Capture the cell that displays the provided text and extract its (X, Y) central coordinate. 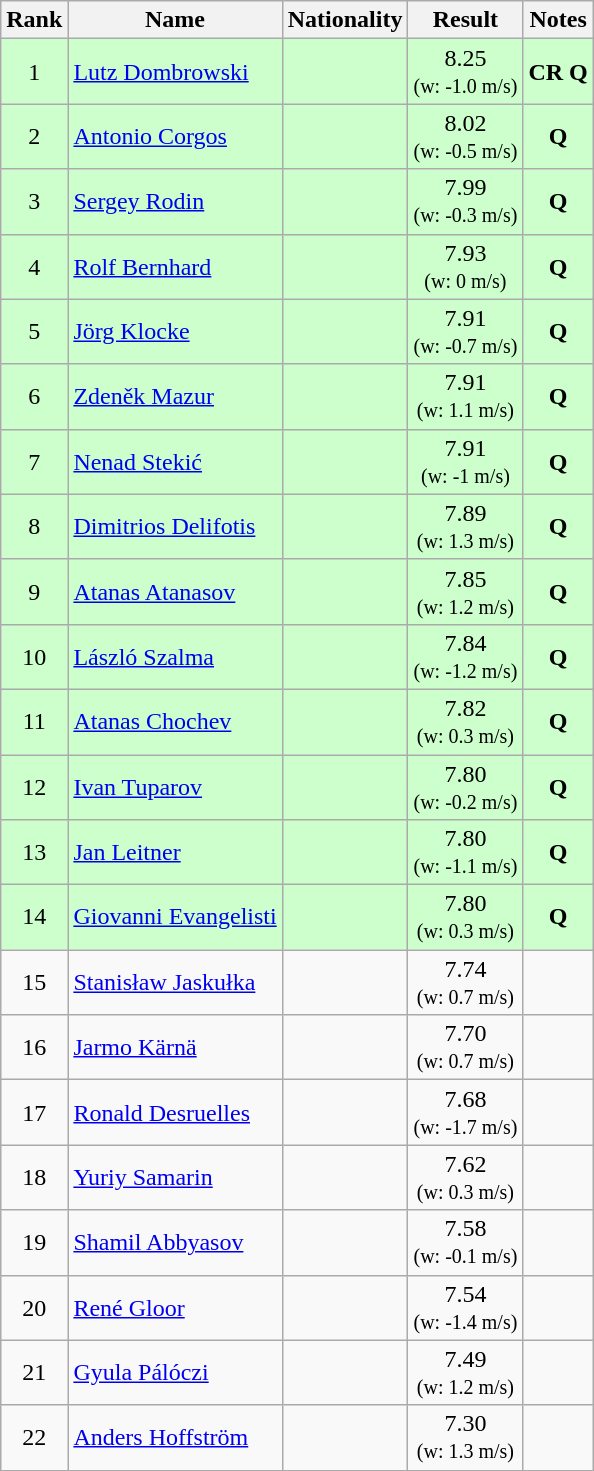
7.30(w: 1.3 m/s) (466, 1438)
László Szalma (175, 656)
7.80(w: -1.1 m/s) (466, 852)
8 (34, 526)
Name (175, 20)
7.68(w: -1.7 m/s) (466, 1112)
8.25(w: -1.0 m/s) (466, 72)
Jörg Klocke (175, 332)
7.89(w: 1.3 m/s) (466, 526)
8.02(w: -0.5 m/s) (466, 136)
CR Q (558, 72)
Ivan Tuparov (175, 786)
17 (34, 1112)
7.91(w: -1 m/s) (466, 462)
Jarmo Kärnä (175, 1048)
19 (34, 1242)
Ronald Desruelles (175, 1112)
Lutz Dombrowski (175, 72)
7.70(w: 0.7 m/s) (466, 1048)
Sergey Rodin (175, 202)
Shamil Abbyasov (175, 1242)
7.84(w: -1.2 m/s) (466, 656)
4 (34, 266)
15 (34, 982)
14 (34, 918)
Nationality (345, 20)
13 (34, 852)
10 (34, 656)
3 (34, 202)
7.80(w: -0.2 m/s) (466, 786)
Dimitrios Delifotis (175, 526)
Jan Leitner (175, 852)
René Gloor (175, 1308)
7.82(w: 0.3 m/s) (466, 722)
7.85(w: 1.2 m/s) (466, 592)
7 (34, 462)
20 (34, 1308)
Atanas Chochev (175, 722)
12 (34, 786)
9 (34, 592)
Rank (34, 20)
Atanas Atanasov (175, 592)
18 (34, 1178)
7.99(w: -0.3 m/s) (466, 202)
7.58(w: -0.1 m/s) (466, 1242)
7.91(w: -0.7 m/s) (466, 332)
Nenad Stekić (175, 462)
6 (34, 396)
7.93(w: 0 m/s) (466, 266)
7.54(w: -1.4 m/s) (466, 1308)
16 (34, 1048)
5 (34, 332)
Notes (558, 20)
Anders Hoffström (175, 1438)
Zdeněk Mazur (175, 396)
Giovanni Evangelisti (175, 918)
1 (34, 72)
7.62(w: 0.3 m/s) (466, 1178)
7.91(w: 1.1 m/s) (466, 396)
Gyula Pálóczi (175, 1372)
Result (466, 20)
21 (34, 1372)
Rolf Bernhard (175, 266)
22 (34, 1438)
Yuriy Samarin (175, 1178)
7.49(w: 1.2 m/s) (466, 1372)
Stanisław Jaskułka (175, 982)
7.74(w: 0.7 m/s) (466, 982)
7.80(w: 0.3 m/s) (466, 918)
2 (34, 136)
Antonio Corgos (175, 136)
11 (34, 722)
